Determine the [X, Y] coordinate at the center of the cell enclosing the given text.  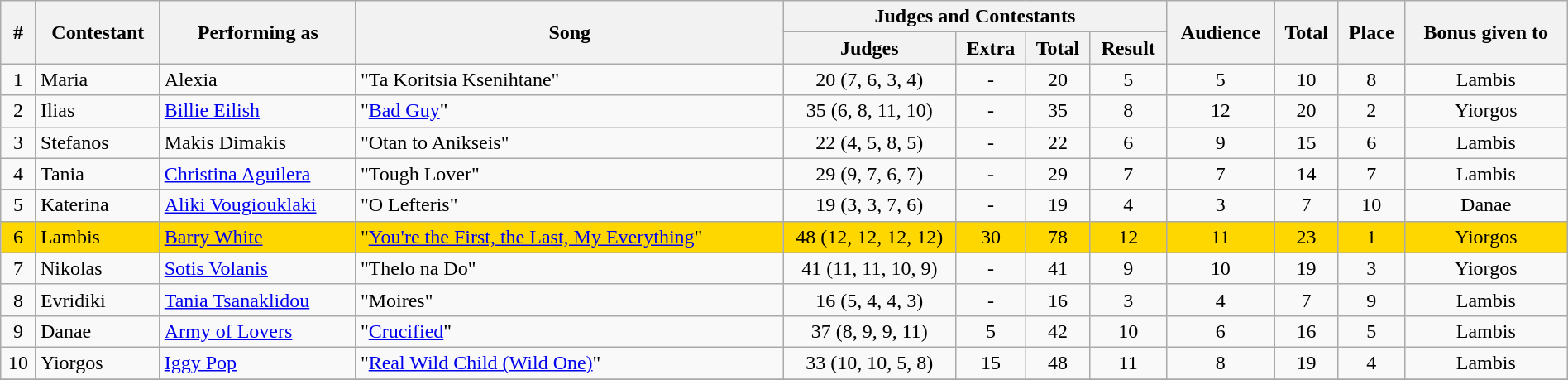
"Bad Guy" [569, 111]
19 (3, 3, 7, 6) [869, 205]
23 [1307, 237]
Place [1371, 32]
Bonus given to [1485, 32]
Iggy Pop [258, 363]
Performing as [258, 32]
29 (9, 7, 6, 7) [869, 174]
48 [1057, 363]
Result [1128, 48]
Song [569, 32]
16 (5, 4, 4, 3) [869, 300]
Judges and Contestants [975, 17]
"Crucified" [569, 331]
Evridiki [98, 300]
"O Lefteris" [569, 205]
Katerina [98, 205]
"Real Wild Child (Wild One)" [569, 363]
Contestant [98, 32]
"Thelo na Do" [569, 268]
Christina Aguilera [258, 174]
37 (8, 9, 9, 11) [869, 331]
14 [1307, 174]
"Otan to Anikseis" [569, 142]
48 (12, 12, 12, 12) [869, 237]
"You're the First, the Last, My Everything" [569, 237]
33 (10, 10, 5, 8) [869, 363]
Billie Eilish [258, 111]
Army of Lovers [258, 331]
22 [1057, 142]
Audience [1221, 32]
78 [1057, 237]
Judges [869, 48]
Makis Dimakis [258, 142]
Nikolas [98, 268]
30 [991, 237]
42 [1057, 331]
41 [1057, 268]
35 [1057, 111]
Stefanos [98, 142]
22 (4, 5, 8, 5) [869, 142]
"Tough Lover" [569, 174]
Barry White [258, 237]
Maria [98, 79]
Extra [991, 48]
Tania Tsanaklidou [258, 300]
Tania [98, 174]
20 (7, 6, 3, 4) [869, 79]
# [18, 32]
Alexia [258, 79]
41 (11, 11, 10, 9) [869, 268]
"Moires" [569, 300]
Aliki Vougiouklaki [258, 205]
Ilias [98, 111]
Sotis Volanis [258, 268]
29 [1057, 174]
35 (6, 8, 11, 10) [869, 111]
"Ta Koritsia Ksenihtane" [569, 79]
